Return the [x, y] coordinate for the center point of the cell that contains the specified text.  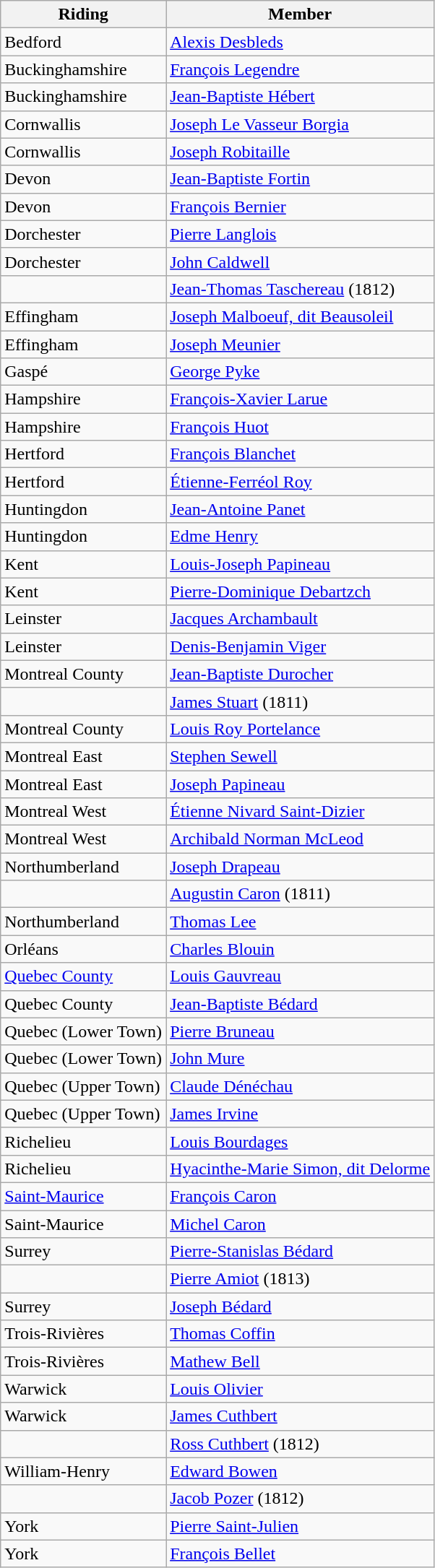
Louis Gauvreau [301, 976]
Louis Roy Portelance [301, 729]
Augustin Caron (1811) [301, 894]
Jacques Archambault [301, 619]
Member [301, 14]
Hyacinthe-Marie Simon, dit Delorme [301, 1169]
Jean-Antoine Panet [301, 509]
Mathew Bell [301, 1361]
Joseph Papineau [301, 784]
James Stuart (1811) [301, 701]
Joseph Robitaille [301, 152]
Pierre Amiot (1813) [301, 1279]
Joseph Le Vasseur Borgia [301, 124]
John Caldwell [301, 261]
Stephen Sewell [301, 756]
Joseph Meunier [301, 345]
François Caron [301, 1196]
Bedford [84, 42]
James Irvine [301, 1114]
Louis Bourdages [301, 1141]
Archibald Norman McLeod [301, 839]
Alexis Desbleds [301, 42]
Charles Blouin [301, 949]
Jean-Baptiste Bédard [301, 1004]
François Legendre [301, 69]
Thomas Coffin [301, 1334]
Thomas Lee [301, 922]
Jean-Baptiste Durocher [301, 674]
François Bellet [301, 1554]
Joseph Malboeuf, dit Beausoleil [301, 316]
Jean-Baptiste Hébert [301, 97]
Pierre Langlois [301, 234]
Michel Caron [301, 1224]
Louis-Joseph Papineau [301, 564]
Orléans [84, 949]
James Cuthbert [301, 1416]
Pierre Saint-Julien [301, 1526]
François Blanchet [301, 454]
Jean-Thomas Taschereau (1812) [301, 289]
John Mure [301, 1059]
Ross Cuthbert (1812) [301, 1444]
Denis-Benjamin Viger [301, 646]
François Bernier [301, 207]
François Huot [301, 427]
Joseph Drapeau [301, 867]
Étienne Nivard Saint-Dizier [301, 812]
Jacob Pozer (1812) [301, 1499]
Jean-Baptiste Fortin [301, 179]
Edward Bowen [301, 1471]
Riding [84, 14]
Pierre-Stanislas Bédard [301, 1252]
Joseph Bédard [301, 1307]
Louis Olivier [301, 1389]
Edme Henry [301, 537]
Étienne-Ferréol Roy [301, 482]
Gaspé [84, 372]
William-Henry [84, 1471]
George Pyke [301, 372]
Claude Dénéchau [301, 1086]
Pierre-Dominique Debartzch [301, 592]
François-Xavier Larue [301, 399]
Pierre Bruneau [301, 1031]
